Find where the given text appears and provide that cell's center as [x, y] coordinate. 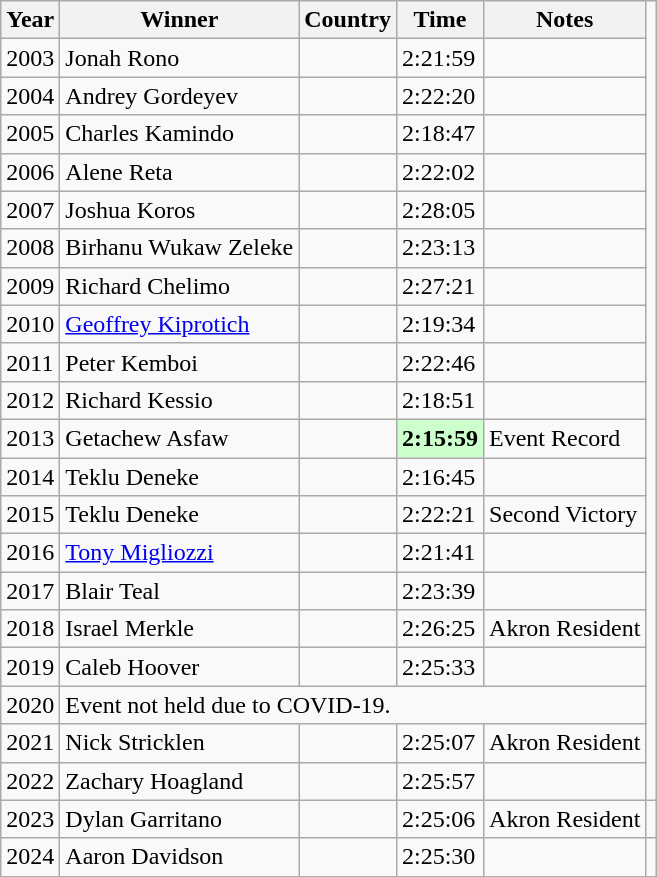
2:22:02 [440, 172]
2022 [30, 781]
Year [30, 20]
Joshua Koros [180, 210]
2021 [30, 743]
2:25:06 [440, 819]
Jonah Rono [180, 58]
Geoffrey Kiprotich [180, 324]
Event Record [565, 438]
Richard Chelimo [180, 286]
2:28:05 [440, 210]
2:21:41 [440, 553]
2019 [30, 667]
Alene Reta [180, 172]
2:22:21 [440, 515]
2:23:39 [440, 591]
2009 [30, 286]
2017 [30, 591]
Israel Merkle [180, 629]
Richard Kessio [180, 400]
2013 [30, 438]
2:15:59 [440, 438]
2:26:25 [440, 629]
2005 [30, 134]
Event not held due to COVID-19. [353, 705]
Country [348, 20]
Zachary Hoagland [180, 781]
2:16:45 [440, 477]
2012 [30, 400]
Notes [565, 20]
Peter Kemboi [180, 362]
2:25:30 [440, 857]
2:25:57 [440, 781]
2:21:59 [440, 58]
Second Victory [565, 515]
2020 [30, 705]
2:18:51 [440, 400]
2016 [30, 553]
2:25:33 [440, 667]
2008 [30, 248]
Time [440, 20]
2003 [30, 58]
Andrey Gordeyev [180, 96]
2:25:07 [440, 743]
Getachew Asfaw [180, 438]
2:22:46 [440, 362]
2023 [30, 819]
2011 [30, 362]
2015 [30, 515]
Aaron Davidson [180, 857]
Birhanu Wukaw Zeleke [180, 248]
Charles Kamindo [180, 134]
2:18:47 [440, 134]
2010 [30, 324]
Winner [180, 20]
Nick Stricklen [180, 743]
2007 [30, 210]
2:27:21 [440, 286]
2:19:34 [440, 324]
2024 [30, 857]
2018 [30, 629]
Blair Teal [180, 591]
2:23:13 [440, 248]
2:22:20 [440, 96]
Dylan Garritano [180, 819]
2006 [30, 172]
2014 [30, 477]
2004 [30, 96]
Tony Migliozzi [180, 553]
Caleb Hoover [180, 667]
